Return the [x, y] coordinate for the center point of the cell that contains the specified text.  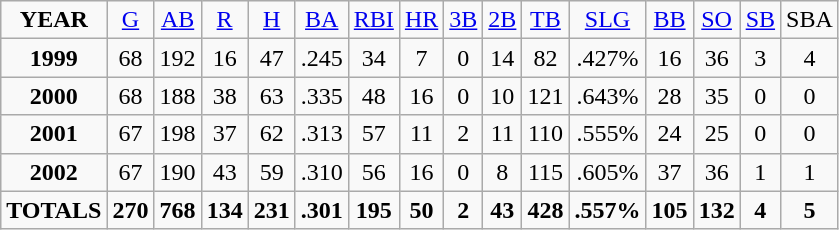
BB [670, 20]
.643% [608, 96]
134 [224, 210]
.335 [322, 96]
SBA [810, 20]
H [272, 20]
57 [374, 134]
192 [178, 58]
3B [464, 20]
190 [178, 172]
.310 [322, 172]
3 [760, 58]
TOTALS [54, 210]
SO [716, 20]
RBI [374, 20]
.557% [608, 210]
50 [421, 210]
63 [272, 96]
82 [546, 58]
188 [178, 96]
195 [374, 210]
121 [546, 96]
768 [178, 210]
28 [670, 96]
HR [421, 20]
.555% [608, 134]
48 [374, 96]
TB [546, 20]
8 [502, 172]
10 [502, 96]
105 [670, 210]
428 [546, 210]
2B [502, 20]
47 [272, 58]
7 [421, 58]
270 [130, 210]
2002 [54, 172]
YEAR [54, 20]
24 [670, 134]
132 [716, 210]
5 [810, 210]
56 [374, 172]
115 [546, 172]
38 [224, 96]
2000 [54, 96]
BA [322, 20]
.605% [608, 172]
SB [760, 20]
1999 [54, 58]
59 [272, 172]
62 [272, 134]
R [224, 20]
231 [272, 210]
25 [716, 134]
34 [374, 58]
.301 [322, 210]
.427% [608, 58]
.313 [322, 134]
198 [178, 134]
SLG [608, 20]
110 [546, 134]
.245 [322, 58]
2001 [54, 134]
14 [502, 58]
G [130, 20]
AB [178, 20]
35 [716, 96]
